Find where the given text appears and provide that cell's center as [X, Y] coordinate. 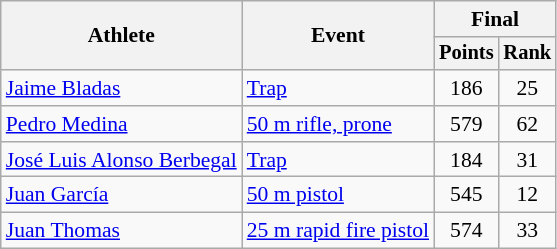
José Luis Alonso Berbegal [122, 160]
184 [466, 160]
31 [527, 160]
Final [495, 19]
Jaime Bladas [122, 88]
Rank [527, 54]
Juan Thomas [122, 231]
50 m rifle, prone [338, 124]
25 m rapid fire pistol [338, 231]
33 [527, 231]
574 [466, 231]
Points [466, 54]
186 [466, 88]
62 [527, 124]
25 [527, 88]
Pedro Medina [122, 124]
50 m pistol [338, 195]
545 [466, 195]
579 [466, 124]
Juan García [122, 195]
Event [338, 36]
Athlete [122, 36]
12 [527, 195]
